Return [X, Y] of the center of cell containing provided text 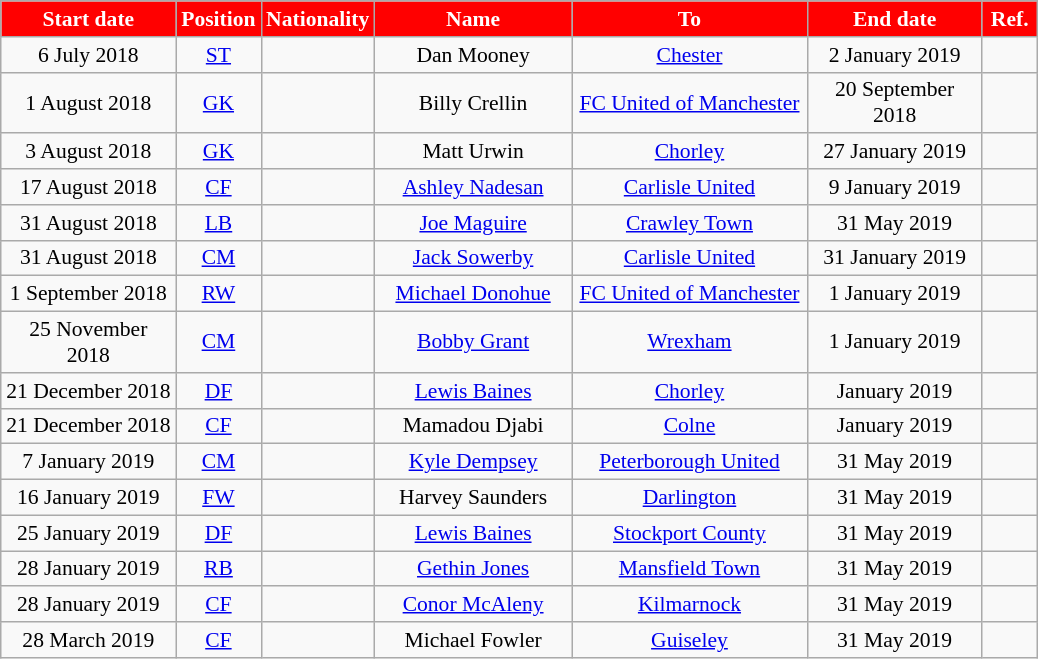
17 August 2018 [88, 187]
To [690, 19]
7 January 2019 [88, 462]
Name [473, 19]
Dan Mooney [473, 55]
2 January 2019 [894, 55]
RW [218, 294]
Wrexham [690, 342]
1 August 2018 [88, 102]
Ashley Nadesan [473, 187]
Jack Sowerby [473, 258]
Start date [88, 19]
28 March 2019 [88, 640]
Joe Maguire [473, 223]
6 July 2018 [88, 55]
End date [894, 19]
25 November 2018 [88, 342]
Nationality [318, 19]
Guiseley [690, 640]
LB [218, 223]
ST [218, 55]
RB [218, 569]
Chester [690, 55]
FW [218, 498]
25 January 2019 [88, 533]
Stockport County [690, 533]
Crawley Town [690, 223]
27 January 2019 [894, 152]
Harvey Saunders [473, 498]
20 September 2018 [894, 102]
Kilmarnock [690, 605]
Position [218, 19]
1 September 2018 [88, 294]
9 January 2019 [894, 187]
Conor McAleny [473, 605]
Colne [690, 426]
Michael Fowler [473, 640]
Gethin Jones [473, 569]
Matt Urwin [473, 152]
Mamadou Djabi [473, 426]
31 January 2019 [894, 258]
Billy Crellin [473, 102]
Ref. [1010, 19]
Darlington [690, 498]
Peterborough United [690, 462]
Kyle Dempsey [473, 462]
Mansfield Town [690, 569]
Bobby Grant [473, 342]
16 January 2019 [88, 498]
3 August 2018 [88, 152]
Michael Donohue [473, 294]
